Find where the given text appears and provide that cell's center as (x, y) coordinate. 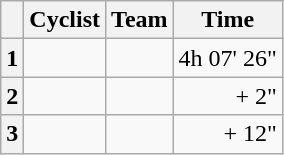
1 (12, 58)
4h 07' 26" (228, 58)
Team (140, 20)
Cyclist (65, 20)
3 (12, 134)
+ 2" (228, 96)
2 (12, 96)
+ 12" (228, 134)
Time (228, 20)
